Return (x, y) of the center of cell containing provided text 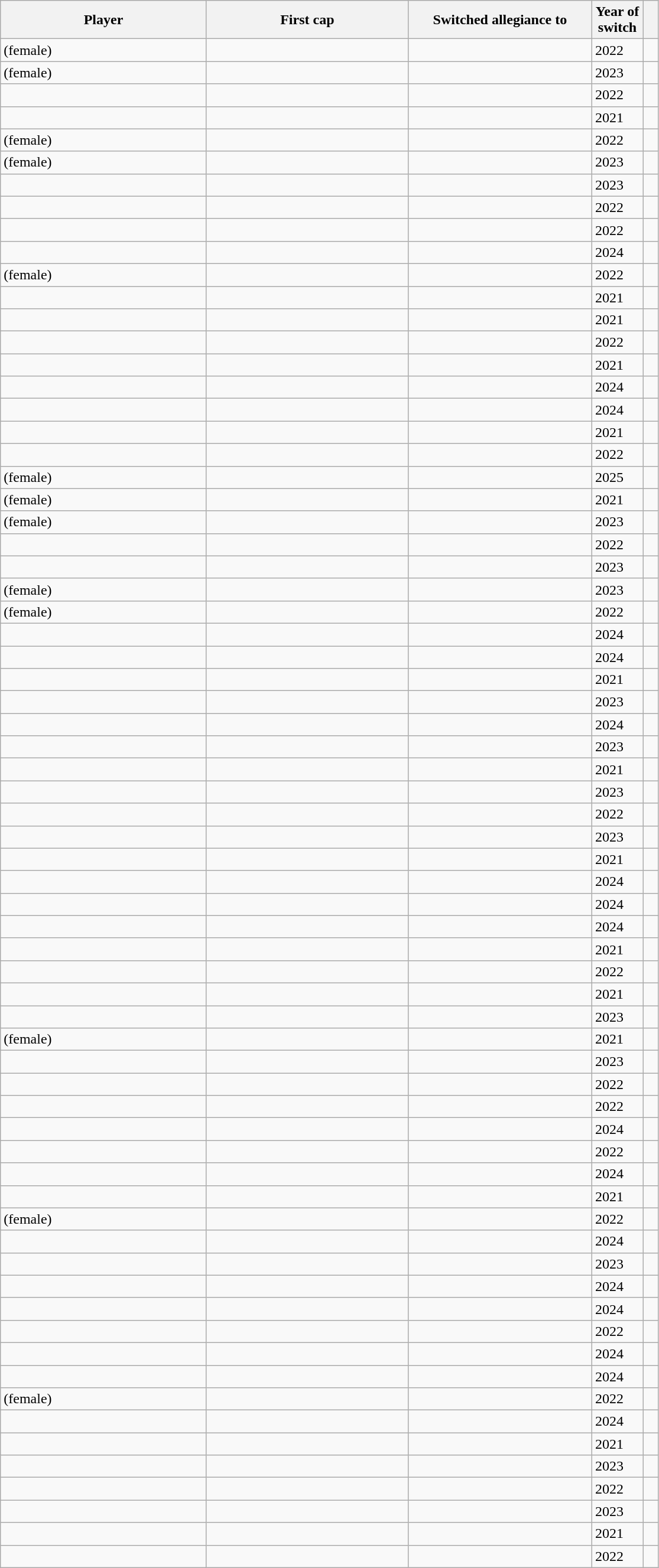
Player (104, 20)
Switched allegiance to (500, 20)
2025 (617, 477)
First cap (307, 20)
Year of switch (617, 20)
